Extract the [x, y] coordinate from the center of the cell holding the provided text.  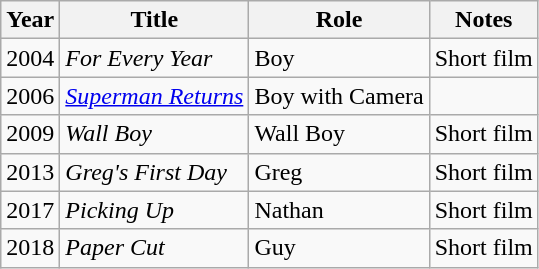
Greg's First Day [154, 172]
Guy [339, 248]
Role [339, 20]
Superman Returns [154, 96]
For Every Year [154, 58]
Boy with Camera [339, 96]
Notes [484, 20]
2006 [30, 96]
2009 [30, 134]
2013 [30, 172]
Paper Cut [154, 248]
2018 [30, 248]
Title [154, 20]
Nathan [339, 210]
Picking Up [154, 210]
Greg [339, 172]
2017 [30, 210]
Boy [339, 58]
2004 [30, 58]
Year [30, 20]
